Find where the given text appears and provide that cell's center as (X, Y) coordinate. 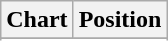
Chart (37, 20)
Position (120, 20)
